Pinpoint the cell where the given text exists, returning its (X, Y) midpoint coordinate. 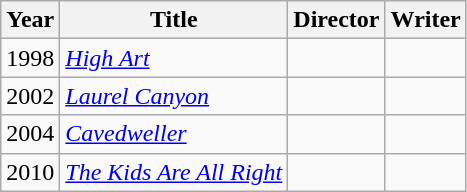
High Art (174, 58)
Director (336, 20)
Writer (426, 20)
1998 (30, 58)
2010 (30, 172)
2002 (30, 96)
Title (174, 20)
2004 (30, 134)
The Kids Are All Right (174, 172)
Cavedweller (174, 134)
Year (30, 20)
Laurel Canyon (174, 96)
